Find where the given text appears and provide that cell's center as (x, y) coordinate. 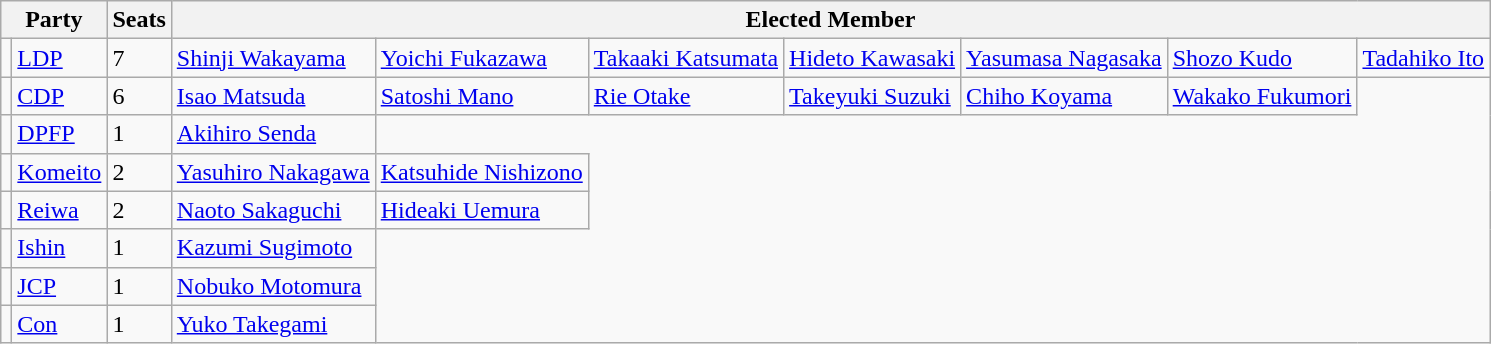
Yoichi Fukazawa (482, 58)
Nobuko Motomura (273, 286)
Elected Member (830, 20)
CDP (60, 96)
7 (139, 58)
Yasumasa Nagasaka (1064, 58)
Con (60, 324)
Hideaki Uemura (482, 210)
Yasuhiro Nakagawa (273, 172)
Satoshi Mano (482, 96)
Shinji Wakayama (273, 58)
Chiho Koyama (1064, 96)
LDP (60, 58)
Katsuhide Nishizono (482, 172)
Takeyuki Suzuki (872, 96)
Tadahiko Ito (1424, 58)
Shozo Kudo (1262, 58)
6 (139, 96)
Rie Otake (686, 96)
Takaaki Katsumata (686, 58)
JCP (60, 286)
Yuko Takegami (273, 324)
Hideto Kawasaki (872, 58)
Reiwa (60, 210)
Komeito (60, 172)
Akihiro Senda (273, 134)
Seats (139, 20)
DPFP (60, 134)
Ishin (60, 248)
Kazumi Sugimoto (273, 248)
Party (54, 20)
Wakako Fukumori (1262, 96)
Isao Matsuda (273, 96)
Naoto Sakaguchi (273, 210)
